Scan for the cell matching the given text and deliver its [x, y] coordinate at center. 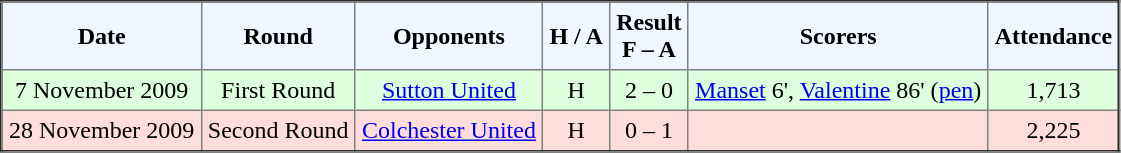
1,713 [1054, 90]
Colchester United [448, 130]
0 – 1 [650, 130]
Manset 6', Valentine 86' (pen) [838, 90]
28 November 2009 [102, 130]
2 – 0 [650, 90]
Sutton United [448, 90]
7 November 2009 [102, 90]
Round [278, 36]
Opponents [448, 36]
2,225 [1054, 130]
Attendance [1054, 36]
H / A [576, 36]
ResultF – A [650, 36]
Second Round [278, 130]
First Round [278, 90]
Scorers [838, 36]
Date [102, 36]
